Detect which cell encompasses the target text, then output its (X, Y) center coordinate. 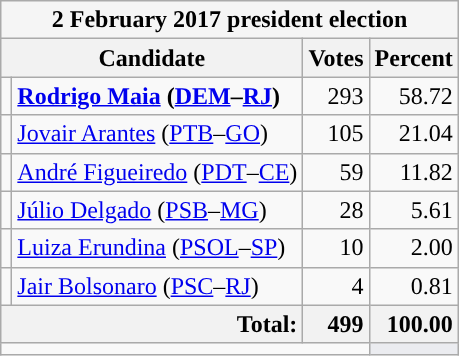
Luiza Erundina (PSOL–SP) (158, 248)
100.00 (414, 324)
4 (336, 286)
Percent (414, 58)
Votes (336, 58)
Jovair Arantes (PTB–GO) (158, 134)
Júlio Delgado (PSB–MG) (158, 210)
Total: (152, 324)
2 February 2017 president election (230, 20)
0.81 (414, 286)
Candidate (152, 58)
2.00 (414, 248)
5.61 (414, 210)
Jair Bolsonaro (PSC–RJ) (158, 286)
21.04 (414, 134)
58.72 (414, 96)
293 (336, 96)
59 (336, 172)
499 (336, 324)
11.82 (414, 172)
28 (336, 210)
André Figueiredo (PDT–CE) (158, 172)
10 (336, 248)
105 (336, 134)
Rodrigo Maia (DEM–RJ) (158, 96)
